Pinpoint the cell where the given text exists, returning its [x, y] midpoint coordinate. 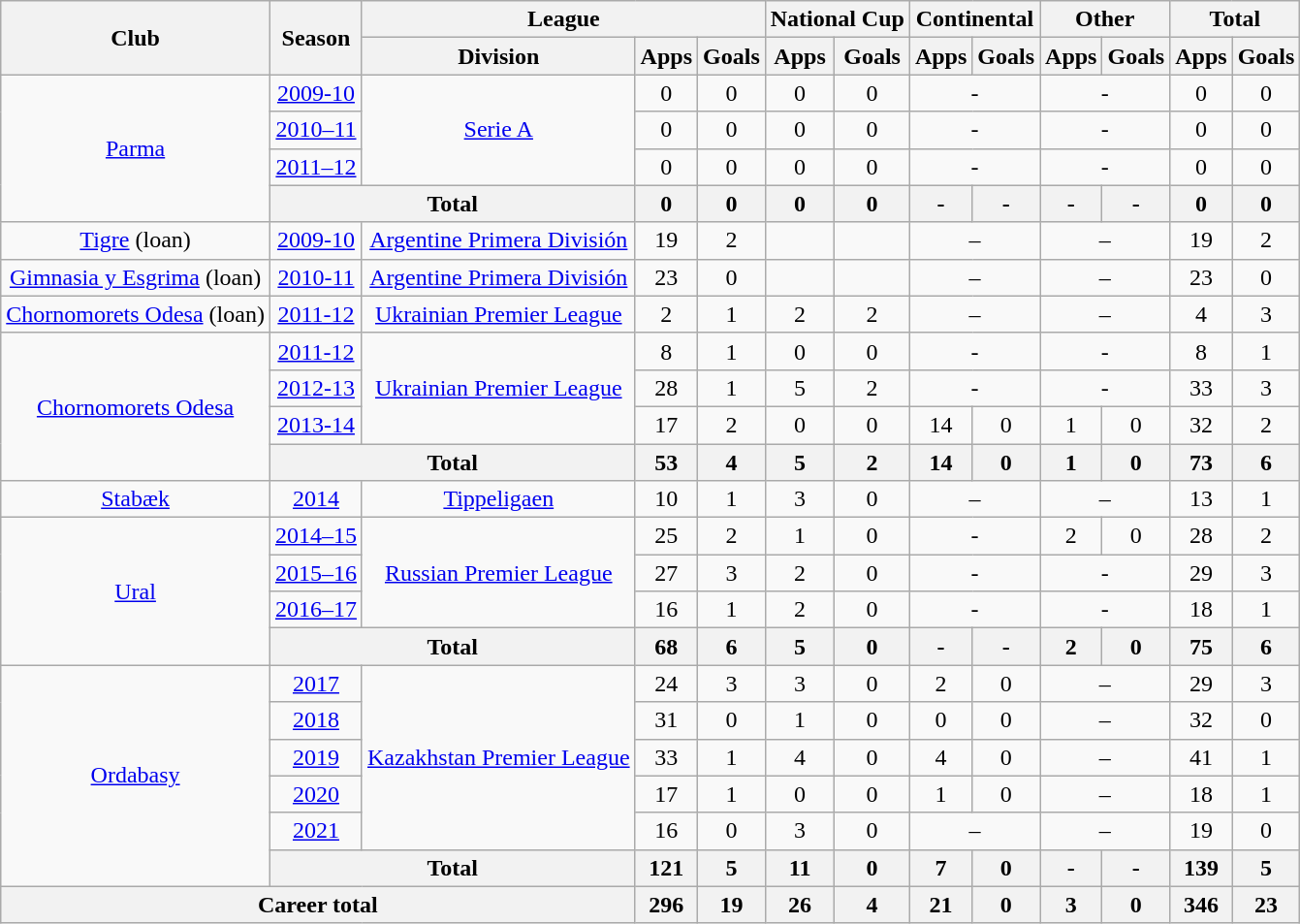
Serie A [498, 130]
121 [666, 868]
Russian Premier League [498, 573]
Stabæk [136, 499]
26 [800, 905]
41 [1201, 757]
Continental [974, 19]
25 [666, 536]
2014 [316, 499]
2010–11 [316, 130]
Tippeligaen [498, 499]
Chornomorets Odesa [136, 406]
73 [1201, 462]
Division [498, 56]
Other [1105, 19]
68 [666, 647]
2011–12 [316, 167]
2014–15 [316, 536]
53 [666, 462]
346 [1201, 905]
Ordabasy [136, 776]
Gimnasia y Esgrima (loan) [136, 277]
League [563, 19]
27 [666, 573]
24 [666, 684]
296 [666, 905]
7 [940, 868]
13 [1201, 499]
2018 [316, 720]
2020 [316, 794]
Club [136, 38]
Season [316, 38]
Chornomorets Odesa (loan) [136, 314]
2012-13 [316, 388]
Career total [318, 905]
Tigre (loan) [136, 240]
Parma [136, 148]
2010-11 [316, 277]
National Cup [838, 19]
2013-14 [316, 425]
31 [666, 720]
2021 [316, 831]
2017 [316, 684]
10 [666, 499]
2015–16 [316, 573]
Ural [136, 591]
Kazakhstan Premier League [498, 757]
2019 [316, 757]
11 [800, 868]
21 [940, 905]
75 [1201, 647]
2016–17 [316, 610]
139 [1201, 868]
